Pinpoint the cell where the given text exists, returning its [X, Y] midpoint coordinate. 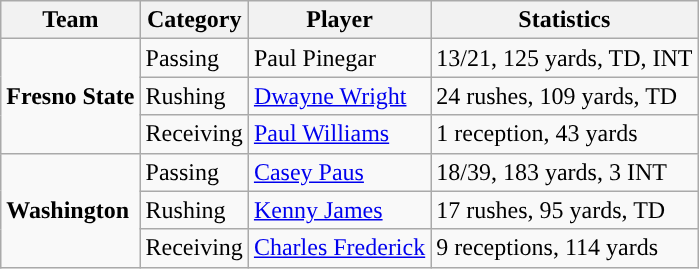
24 rushes, 109 yards, TD [564, 96]
Casey Paus [339, 172]
Dwayne Wright [339, 96]
18/39, 183 yards, 3 INT [564, 172]
Category [194, 20]
13/21, 125 yards, TD, INT [564, 58]
Washington [70, 210]
Team [70, 20]
Kenny James [339, 210]
9 receptions, 114 yards [564, 248]
Statistics [564, 20]
Charles Frederick [339, 248]
Player [339, 20]
Paul Williams [339, 134]
1 reception, 43 yards [564, 134]
Paul Pinegar [339, 58]
17 rushes, 95 yards, TD [564, 210]
Fresno State [70, 96]
